Scan for the cell matching the given text and deliver its (x, y) coordinate at center. 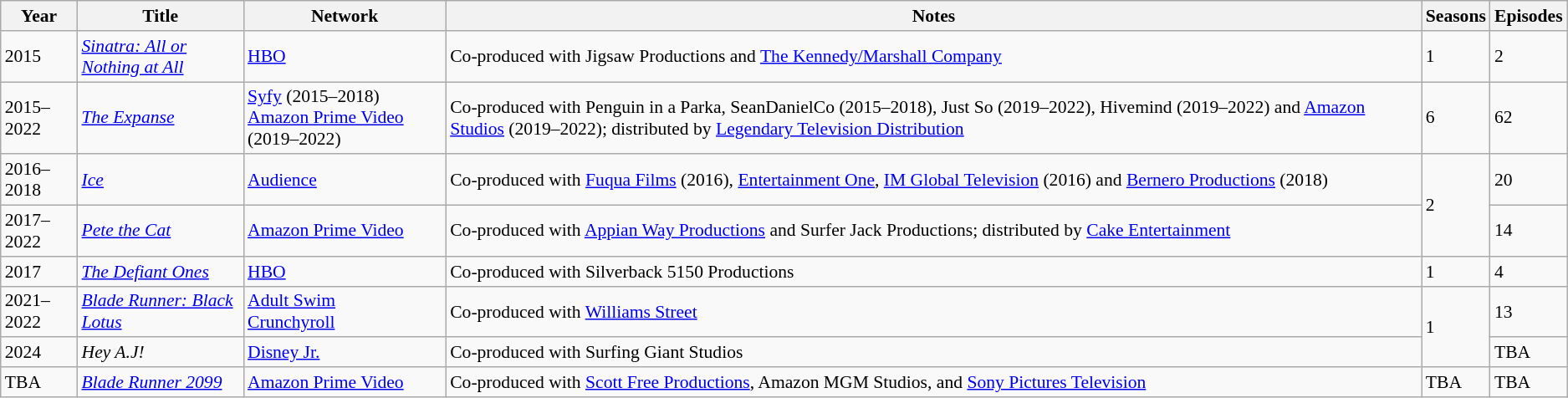
Seasons (1456, 16)
2015–2022 (39, 119)
13 (1529, 311)
14 (1529, 231)
2024 (39, 353)
Notes (933, 16)
Hey A.J! (161, 353)
Co-produced with Scott Free Productions, Amazon MGM Studios, and Sony Pictures Television (933, 382)
Co-produced with Surfing Giant Studios (933, 353)
Network (345, 16)
The Expanse (161, 119)
Syfy (2015–2018)Amazon Prime Video (2019–2022) (345, 119)
4 (1529, 272)
2015 (39, 57)
62 (1529, 119)
Co-produced with Silverback 5150 Productions (933, 272)
Co-produced with Appian Way Productions and Surfer Jack Productions; distributed by Cake Entertainment (933, 231)
Disney Jr. (345, 353)
Co-produced with Fuqua Films (2016), Entertainment One, IM Global Television (2016) and Bernero Productions (2018) (933, 181)
Title (161, 16)
Pete the Cat (161, 231)
2016–2018 (39, 181)
2021–2022 (39, 311)
Co-produced with Jigsaw Productions and The Kennedy/Marshall Company (933, 57)
Blade Runner 2099 (161, 382)
Ice (161, 181)
20 (1529, 181)
Episodes (1529, 16)
Adult SwimCrunchyroll (345, 311)
Audience (345, 181)
2017 (39, 272)
6 (1456, 119)
Sinatra: All or Nothing at All (161, 57)
Co-produced with Williams Street (933, 311)
Blade Runner: Black Lotus (161, 311)
2017–2022 (39, 231)
The Defiant Ones (161, 272)
Year (39, 16)
